Return the (X, Y) coordinate for the center point of the cell that contains the specified text.  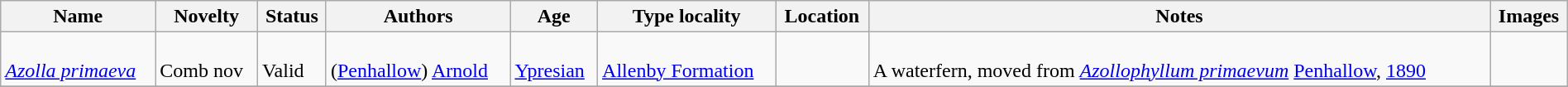
Location (822, 17)
Notes (1179, 17)
Images (1528, 17)
Valid (291, 60)
Name (78, 17)
Comb nov (207, 60)
Authors (418, 17)
Type locality (686, 17)
(Penhallow) Arnold (418, 60)
Azolla primaeva (78, 60)
Age (554, 17)
Ypresian (554, 60)
Novelty (207, 17)
A waterfern, moved from Azollophyllum primaevum Penhallow, 1890 (1179, 60)
Allenby Formation (686, 60)
Status (291, 17)
